Identify which cell holds the provided text, then report its [x, y] central coordinate. 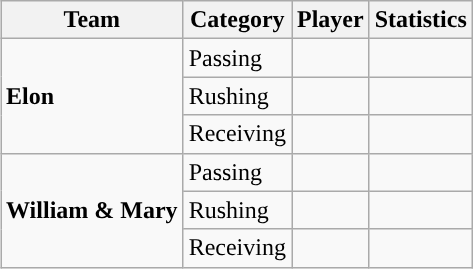
Category [237, 20]
Team [92, 20]
Statistics [420, 20]
William & Mary [92, 210]
Player [331, 20]
Elon [92, 96]
